Identify which cell holds the provided text, then report its (x, y) central coordinate. 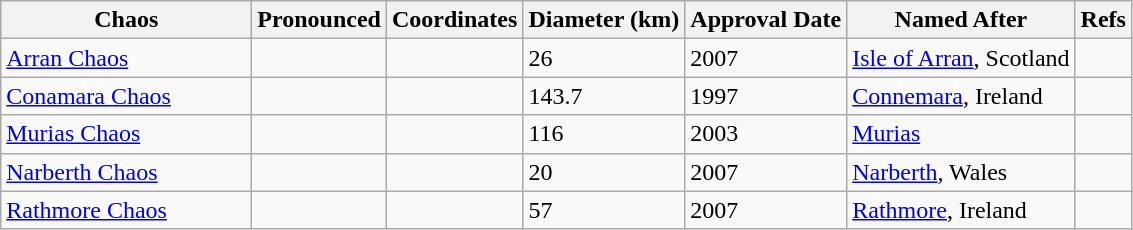
Connemara, Ireland (961, 96)
Murias Chaos (126, 134)
116 (604, 134)
Pronounced (320, 20)
57 (604, 210)
2003 (766, 134)
Chaos (126, 20)
Narberth Chaos (126, 172)
Murias (961, 134)
Arran Chaos (126, 58)
Named After (961, 20)
Refs (1103, 20)
Rathmore, Ireland (961, 210)
Narberth, Wales (961, 172)
Diameter (km) (604, 20)
Coordinates (454, 20)
Isle of Arran, Scotland (961, 58)
20 (604, 172)
Rathmore Chaos (126, 210)
Approval Date (766, 20)
Conamara Chaos (126, 96)
26 (604, 58)
143.7 (604, 96)
1997 (766, 96)
